For the text-containing cell, return its midpoint in (x, y) coordinate format. 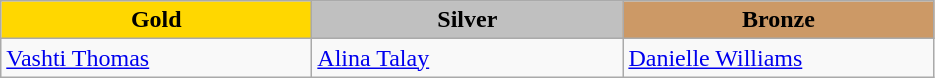
Gold (156, 20)
Alina Talay (468, 58)
Vashti Thomas (156, 58)
Bronze (778, 20)
Silver (468, 20)
Danielle Williams (778, 58)
